Detect which cell encompasses the target text, then output its [x, y] center coordinate. 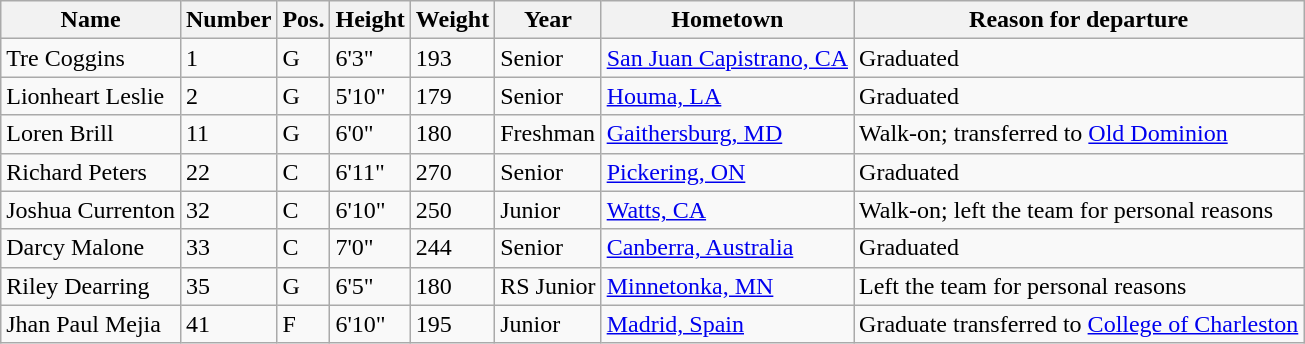
Houma, LA [727, 96]
Darcy Malone [91, 248]
Richard Peters [91, 172]
Pickering, ON [727, 172]
Lionheart Leslie [91, 96]
Number [228, 20]
1 [228, 58]
Height [370, 20]
Weight [452, 20]
179 [452, 96]
Walk-on; left the team for personal reasons [1079, 210]
Graduate transferred to College of Charleston [1079, 324]
Freshman [548, 134]
Reason for departure [1079, 20]
6'11" [370, 172]
193 [452, 58]
195 [452, 324]
6'3" [370, 58]
250 [452, 210]
33 [228, 248]
6'5" [370, 286]
San Juan Capistrano, CA [727, 58]
32 [228, 210]
Pos. [304, 20]
Walk-on; transferred to Old Dominion [1079, 134]
Left the team for personal reasons [1079, 286]
244 [452, 248]
22 [228, 172]
Watts, CA [727, 210]
F [304, 324]
41 [228, 324]
270 [452, 172]
11 [228, 134]
Year [548, 20]
Minnetonka, MN [727, 286]
Madrid, Spain [727, 324]
2 [228, 96]
Gaithersburg, MD [727, 134]
Canberra, Australia [727, 248]
Joshua Currenton [91, 210]
7'0" [370, 248]
35 [228, 286]
5'10" [370, 96]
RS Junior [548, 286]
Jhan Paul Mejia [91, 324]
Tre Coggins [91, 58]
Hometown [727, 20]
6'0" [370, 134]
Loren Brill [91, 134]
Riley Dearring [91, 286]
Name [91, 20]
